Pinpoint the cell where the given text exists, returning its (x, y) midpoint coordinate. 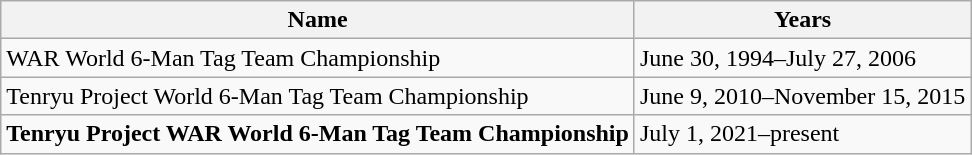
Tenryu Project WAR World 6-Man Tag Team Championship (318, 134)
June 30, 1994–July 27, 2006 (802, 58)
July 1, 2021–present (802, 134)
Tenryu Project World 6-Man Tag Team Championship (318, 96)
Years (802, 20)
WAR World 6-Man Tag Team Championship (318, 58)
June 9, 2010–November 15, 2015 (802, 96)
Name (318, 20)
